Output the [x, y] coordinate of the center of the cell containing the given text.  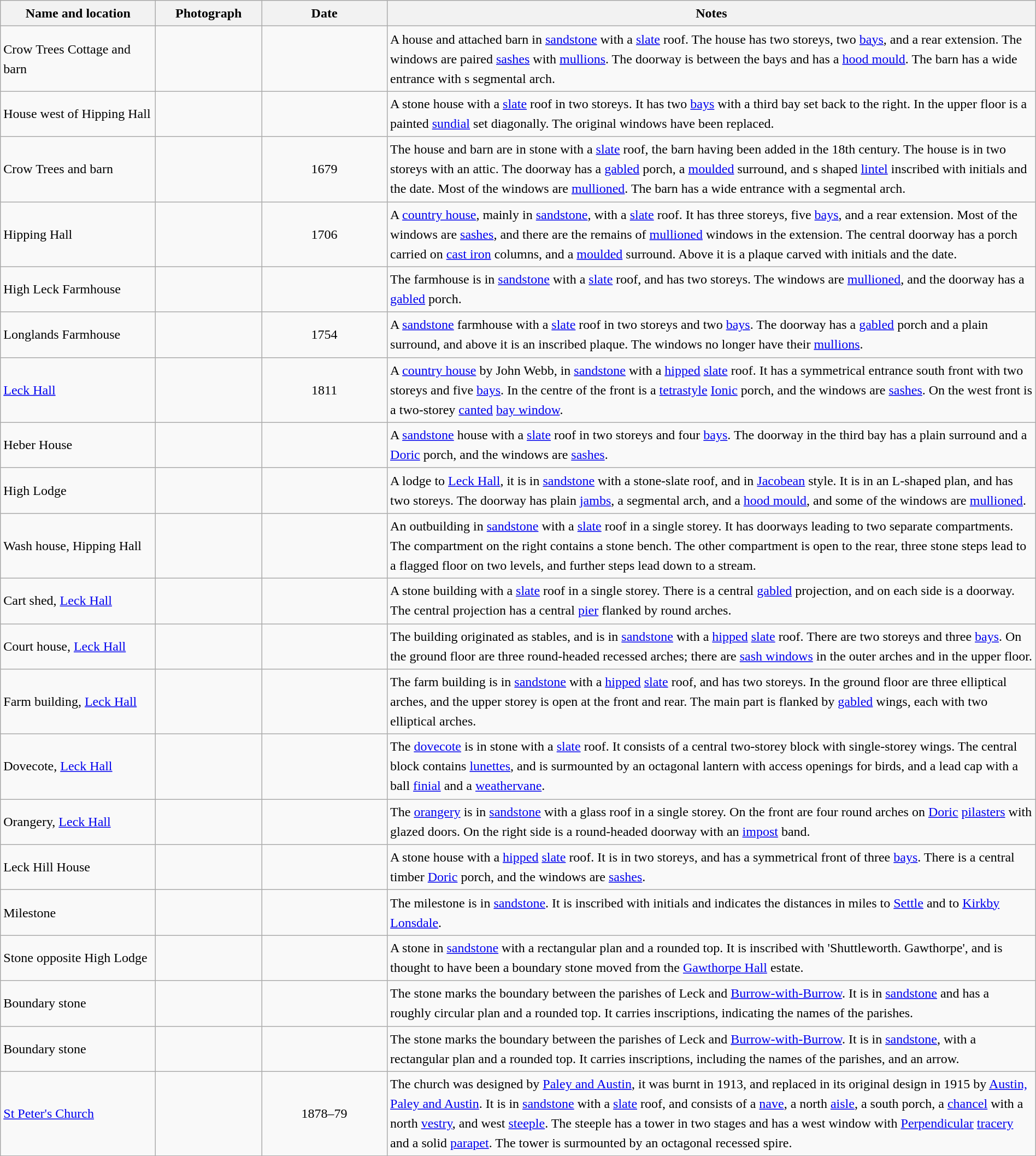
Hipping Hall [78, 234]
The milestone is in sandstone. It is inscribed with initials and indicates the distances in miles to Settle and to Kirkby Lonsdale. [711, 912]
High Lodge [78, 491]
Orangery, Leck Hall [78, 822]
Name and location [78, 13]
The farmhouse is in sandstone with a slate roof, and has two storeys. The windows are mullioned, and the doorway has a gabled porch. [711, 290]
1706 [325, 234]
1679 [325, 169]
Notes [711, 13]
Heber House [78, 445]
1754 [325, 334]
Milestone [78, 912]
Farm building, Leck Hall [78, 701]
Longlands Farmhouse [78, 334]
House west of Hipping Hall [78, 114]
Wash house, Hipping Hall [78, 545]
Date [325, 13]
Crow Trees and barn [78, 169]
Stone opposite High Lodge [78, 958]
Cart shed, Leck Hall [78, 601]
Leck Hall [78, 390]
1811 [325, 390]
High Leck Farmhouse [78, 290]
St Peter's Church [78, 1113]
Dovecote, Leck Hall [78, 767]
Photograph [209, 13]
Leck Hill House [78, 868]
1878–79 [325, 1113]
Crow Trees Cottage and barn [78, 59]
Court house, Leck Hall [78, 647]
